Extract the [x, y] coordinate from the center of the cell holding the provided text.  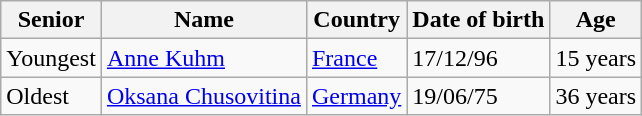
Age [596, 20]
19/06/75 [478, 96]
Germany [356, 96]
Oksana Chusovitina [204, 96]
Anne Kuhm [204, 58]
Name [204, 20]
Country [356, 20]
15 years [596, 58]
36 years [596, 96]
Date of birth [478, 20]
Senior [52, 20]
France [356, 58]
Youngest [52, 58]
Oldest [52, 96]
17/12/96 [478, 58]
